For the text-containing cell, return its midpoint in (X, Y) coordinate format. 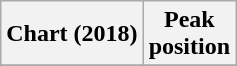
Chart (2018) (72, 34)
Peakposition (189, 34)
